For the text-containing cell, return its midpoint in [X, Y] coordinate format. 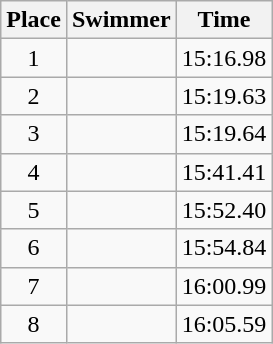
15:19.64 [224, 134]
16:00.99 [224, 286]
15:52.40 [224, 210]
1 [34, 58]
4 [34, 172]
5 [34, 210]
16:05.59 [224, 324]
7 [34, 286]
8 [34, 324]
2 [34, 96]
15:19.63 [224, 96]
15:41.41 [224, 172]
6 [34, 248]
3 [34, 134]
Time [224, 20]
15:54.84 [224, 248]
Swimmer [121, 20]
Place [34, 20]
15:16.98 [224, 58]
